From the cell containing the given text, extract its center point as (X, Y) coordinate. 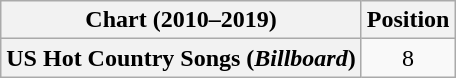
US Hot Country Songs (Billboard) (181, 58)
8 (408, 58)
Position (408, 20)
Chart (2010–2019) (181, 20)
